Return the (X, Y) coordinate for the center point of the cell that contains the specified text.  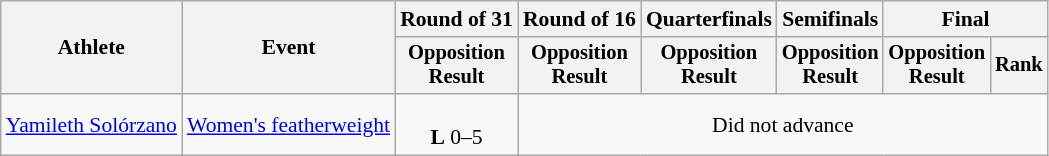
L 0–5 (456, 124)
Final (965, 19)
Semifinals (830, 19)
Athlete (92, 48)
Quarterfinals (709, 19)
Round of 31 (456, 19)
Did not advance (783, 124)
Round of 16 (580, 19)
Yamileth Solórzano (92, 124)
Rank (1019, 66)
Women's featherweight (288, 124)
Event (288, 48)
